For the text-containing cell, return its midpoint in [X, Y] coordinate format. 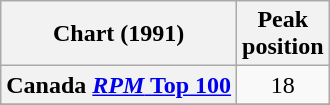
Peakposition [283, 34]
18 [283, 85]
Chart (1991) [119, 34]
Canada RPM Top 100 [119, 85]
